Provide the [X, Y] coordinate of the cell's center where the given text is located.  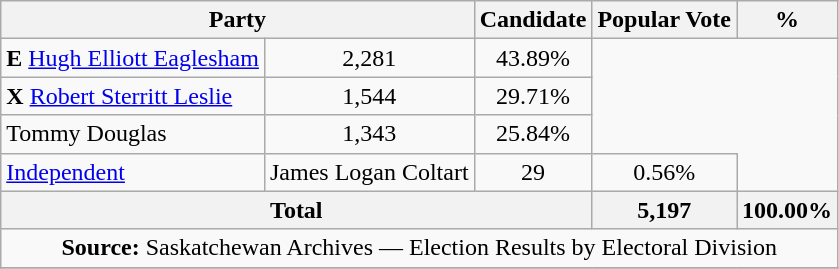
29 [533, 172]
100.00% [788, 210]
X Robert Sterritt Leslie [133, 96]
E Hugh Elliott Eaglesham [133, 58]
Candidate [533, 20]
43.89% [533, 58]
Source: Saskatchewan Archives — Election Results by Electoral Division [420, 248]
Independent [133, 172]
2,281 [369, 58]
James Logan Coltart [369, 172]
5,197 [664, 210]
1,343 [369, 134]
0.56% [664, 172]
Party [238, 20]
1,544 [369, 96]
Popular Vote [664, 20]
Total [296, 210]
25.84% [533, 134]
Tommy Douglas [133, 134]
% [788, 20]
29.71% [533, 96]
